Determine the [X, Y] coordinate at the center of the cell enclosing the given text.  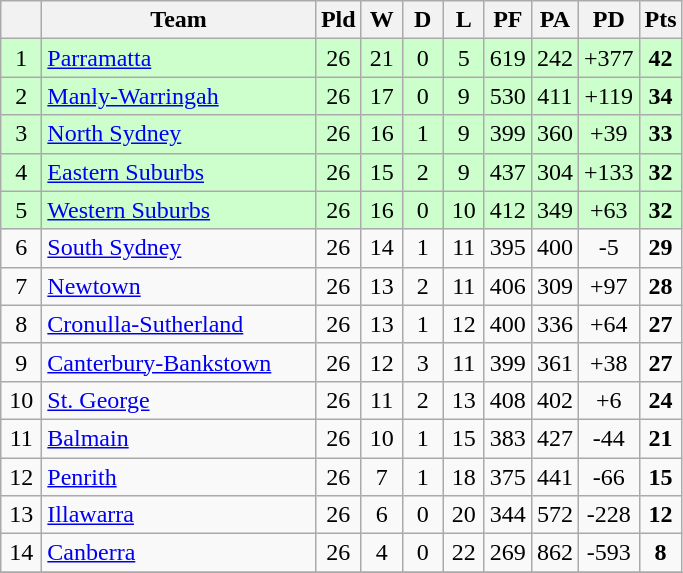
17 [382, 96]
29 [660, 248]
572 [554, 515]
304 [554, 172]
-5 [608, 248]
441 [554, 477]
406 [508, 286]
D [422, 20]
383 [508, 438]
-593 [608, 553]
+119 [608, 96]
402 [554, 400]
344 [508, 515]
Newtown [179, 286]
437 [508, 172]
-228 [608, 515]
862 [554, 553]
+133 [608, 172]
411 [554, 96]
242 [554, 58]
349 [554, 210]
+97 [608, 286]
375 [508, 477]
Parramatta [179, 58]
W [382, 20]
+6 [608, 400]
33 [660, 134]
18 [464, 477]
361 [554, 362]
Penrith [179, 477]
Canberra [179, 553]
L [464, 20]
PF [508, 20]
42 [660, 58]
427 [554, 438]
309 [554, 286]
336 [554, 324]
PD [608, 20]
Pts [660, 20]
+64 [608, 324]
412 [508, 210]
395 [508, 248]
Illawarra [179, 515]
Balmain [179, 438]
+38 [608, 362]
Cronulla-Sutherland [179, 324]
North Sydney [179, 134]
+377 [608, 58]
PA [554, 20]
Eastern Suburbs [179, 172]
-66 [608, 477]
28 [660, 286]
South Sydney [179, 248]
Team [179, 20]
22 [464, 553]
360 [554, 134]
Western Suburbs [179, 210]
530 [508, 96]
Manly-Warringah [179, 96]
Pld [338, 20]
24 [660, 400]
20 [464, 515]
269 [508, 553]
-44 [608, 438]
Canterbury-Bankstown [179, 362]
408 [508, 400]
34 [660, 96]
+39 [608, 134]
+63 [608, 210]
St. George [179, 400]
619 [508, 58]
